Scan for the cell matching the given text and deliver its [x, y] coordinate at center. 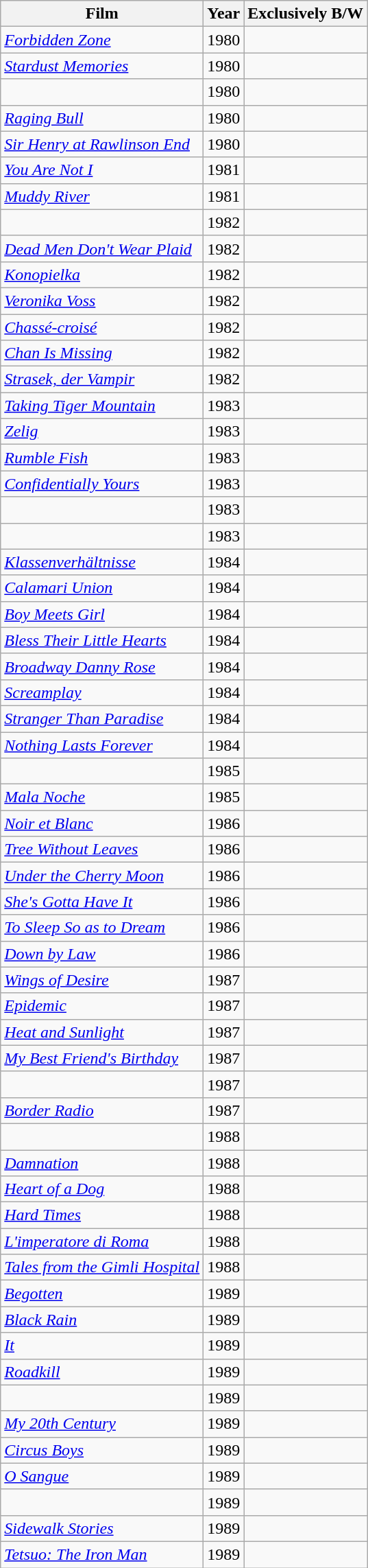
Broadway Danny Rose [102, 666]
Heart of a Dog [102, 1189]
Year [223, 14]
Mala Noche [102, 797]
Taking Tiger Mountain [102, 406]
Dead Men Don't Wear Plaid [102, 248]
Noir et Blanc [102, 823]
Heat and Sunlight [102, 1032]
Klassenverhältnisse [102, 562]
Raging Bull [102, 118]
Screamplay [102, 692]
Confidentially Yours [102, 484]
Epidemic [102, 1006]
Film [102, 14]
Chassé-croisé [102, 327]
Circus Boys [102, 1450]
Zelig [102, 432]
L'imperatore di Roma [102, 1241]
Bless Their Little Hearts [102, 640]
Sir Henry at Rawlinson End [102, 144]
Hard Times [102, 1215]
Rumble Fish [102, 458]
My Best Friend's Birthday [102, 1058]
Tree Without Leaves [102, 850]
Roadkill [102, 1372]
Under the Cherry Moon [102, 876]
Tetsuo: The Iron Man [102, 1554]
She's Gotta Have It [102, 902]
Tales from the Gimli Hospital [102, 1267]
Damnation [102, 1163]
My 20th Century [102, 1424]
Wings of Desire [102, 980]
Muddy River [102, 196]
Black Rain [102, 1320]
O Sangue [102, 1476]
Boy Meets Girl [102, 614]
Strasek, der Vampir [102, 379]
You Are Not I [102, 170]
Stranger Than Paradise [102, 718]
It [102, 1346]
Nothing Lasts Forever [102, 745]
Konopielka [102, 274]
Veronika Voss [102, 301]
Forbidden Zone [102, 40]
Calamari Union [102, 588]
Stardust Memories [102, 66]
Begotten [102, 1294]
Sidewalk Stories [102, 1528]
Chan Is Missing [102, 353]
To Sleep So as to Dream [102, 928]
Border Radio [102, 1110]
Exclusively B/W [306, 14]
Down by Law [102, 954]
